Return (x, y) of the center of cell containing provided text 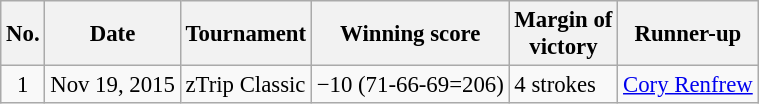
4 strokes (564, 85)
1 (23, 85)
Nov 19, 2015 (112, 85)
No. (23, 34)
Cory Renfrew (688, 85)
Winning score (410, 34)
Margin ofvictory (564, 34)
−10 (71-66-69=206) (410, 85)
Tournament (246, 34)
Date (112, 34)
zTrip Classic (246, 85)
Runner-up (688, 34)
